Find where the given text appears and provide that cell's center as [x, y] coordinate. 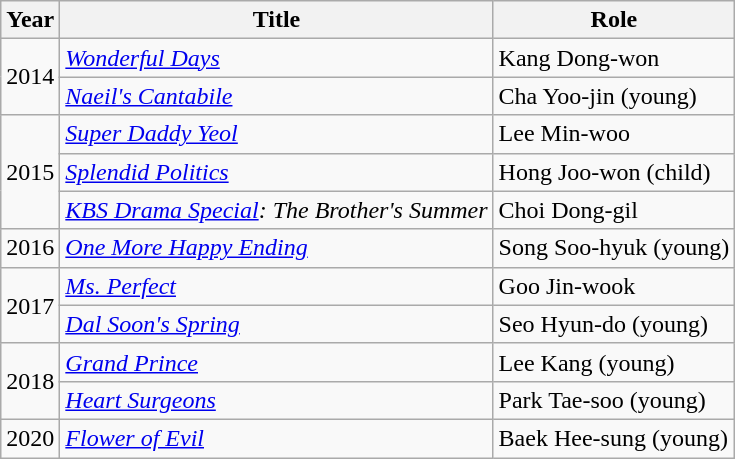
Choi Dong-gil [614, 210]
Wonderful Days [276, 58]
One More Happy Ending [276, 248]
2017 [30, 305]
Baek Hee-sung (young) [614, 438]
2018 [30, 381]
Song Soo-hyuk (young) [614, 248]
KBS Drama Special: The Brother's Summer [276, 210]
Role [614, 20]
2015 [30, 172]
Grand Prince [276, 362]
Naeil's Cantabile [276, 96]
Ms. Perfect [276, 286]
Goo Jin-wook [614, 286]
Splendid Politics [276, 172]
Seo Hyun-do (young) [614, 324]
2014 [30, 77]
2016 [30, 248]
Year [30, 20]
Super Daddy Yeol [276, 134]
Lee Min-woo [614, 134]
Kang Dong-won [614, 58]
Lee Kang (young) [614, 362]
Title [276, 20]
Park Tae-soo (young) [614, 400]
Hong Joo-won (child) [614, 172]
2020 [30, 438]
Flower of Evil [276, 438]
Cha Yoo-jin (young) [614, 96]
Dal Soon's Spring [276, 324]
Heart Surgeons [276, 400]
